Determine the [X, Y] coordinate at the center of the cell enclosing the given text.  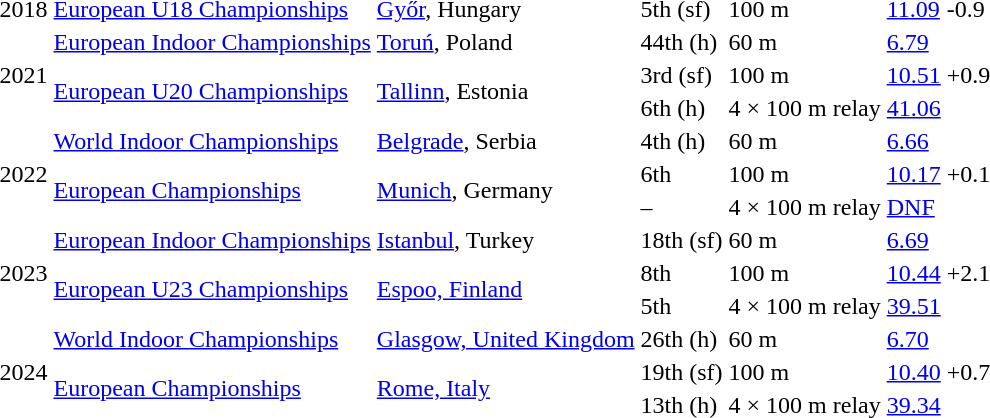
Toruń, Poland [506, 42]
5th [682, 306]
6.79 [914, 42]
3rd (sf) [682, 75]
10.17 [914, 174]
European U20 Championships [212, 92]
18th (sf) [682, 240]
39.51 [914, 306]
Glasgow, United Kingdom [506, 339]
– [682, 207]
6.70 [914, 339]
10.40 [914, 372]
Espoo, Finland [506, 290]
44th (h) [682, 42]
6th (h) [682, 108]
Munich, Germany [506, 190]
6.69 [914, 240]
19th (sf) [682, 372]
Istanbul, Turkey [506, 240]
10.44 [914, 273]
6.66 [914, 141]
DNF [914, 207]
Belgrade, Serbia [506, 141]
10.51 [914, 75]
Tallinn, Estonia [506, 92]
European Championships [212, 190]
8th [682, 273]
4th (h) [682, 141]
26th (h) [682, 339]
European U23 Championships [212, 290]
41.06 [914, 108]
6th [682, 174]
